Return the (x, y) coordinate for the center point of the cell that contains the specified text.  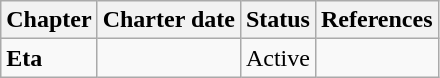
Status (278, 20)
Chapter (49, 20)
Charter date (168, 20)
Eta (49, 58)
References (376, 20)
Active (278, 58)
